Provide the (X, Y) coordinate of the cell's center where the given text is located.  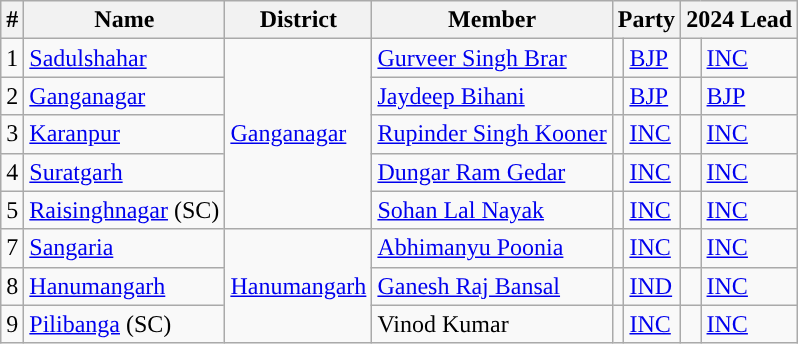
Gurveer Singh Brar (492, 58)
3 (12, 134)
IND (652, 286)
Pilibanga (SC) (124, 324)
Sadulshahar (124, 58)
Suratgarh (124, 172)
Sohan Lal Nayak (492, 210)
Raisinghnagar (SC) (124, 210)
5 (12, 210)
4 (12, 172)
Dungar Ram Gedar (492, 172)
# (12, 20)
Sangaria (124, 248)
Rupinder Singh Kooner (492, 134)
2024 Lead (740, 20)
Party (646, 20)
1 (12, 58)
District (298, 20)
Ganesh Raj Bansal (492, 286)
Name (124, 20)
7 (12, 248)
Member (492, 20)
2 (12, 96)
9 (12, 324)
Vinod Kumar (492, 324)
Karanpur (124, 134)
Jaydeep Bihani (492, 96)
Abhimanyu Poonia (492, 248)
8 (12, 286)
